Extract the (X, Y) coordinate from the center of the cell holding the provided text.  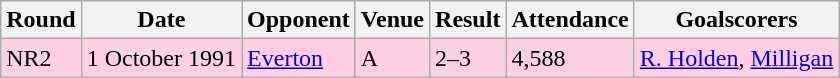
Date (161, 20)
Goalscorers (736, 20)
Opponent (299, 20)
NR2 (41, 58)
Result (468, 20)
Venue (392, 20)
Round (41, 20)
4,588 (570, 58)
Attendance (570, 20)
1 October 1991 (161, 58)
R. Holden, Milligan (736, 58)
A (392, 58)
Everton (299, 58)
2–3 (468, 58)
